Return (X, Y) of the center of cell containing provided text 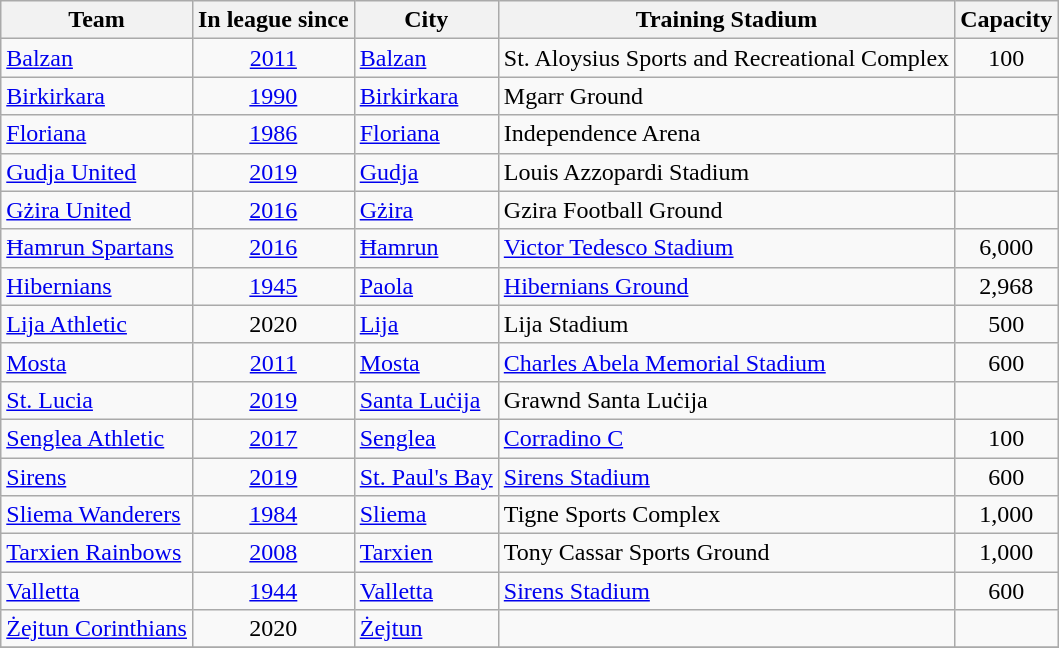
1990 (273, 96)
Sliema (426, 515)
Mgarr Ground (726, 96)
1944 (273, 591)
In league since (273, 20)
Tarxien Rainbows (97, 553)
2017 (273, 438)
Żejtun (426, 629)
St. Lucia (97, 400)
Ħamrun (426, 248)
Tarxien (426, 553)
Ħamrun Spartans (97, 248)
Tony Cassar Sports Ground (726, 553)
St. Aloysius Sports and Recreational Complex (726, 58)
Capacity (1006, 20)
Sirens (97, 477)
Lija Stadium (726, 324)
Senglea (426, 438)
Hibernians (97, 286)
Charles Abela Memorial Stadium (726, 362)
City (426, 20)
500 (1006, 324)
Louis Azzopardi Stadium (726, 172)
1984 (273, 515)
Lija Athletic (97, 324)
1986 (273, 134)
Senglea Athletic (97, 438)
2,968 (1006, 286)
Gżira United (97, 210)
Tigne Sports Complex (726, 515)
6,000 (1006, 248)
Independence Arena (726, 134)
Victor Tedesco Stadium (726, 248)
St. Paul's Bay (426, 477)
Gudja United (97, 172)
2008 (273, 553)
1945 (273, 286)
Santa Luċija (426, 400)
Team (97, 20)
Żejtun Corinthians (97, 629)
Gżira (426, 210)
Gudja (426, 172)
Training Stadium (726, 20)
Paola (426, 286)
Sliema Wanderers (97, 515)
Hibernians Ground (726, 286)
Gzira Football Ground (726, 210)
Corradino C (726, 438)
Lija (426, 324)
Grawnd Santa Luċija (726, 400)
